Identify which cell holds the provided text, then report its (x, y) central coordinate. 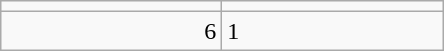
1 (332, 31)
6 (112, 31)
